Output the (X, Y) coordinate of the center of the cell containing the given text.  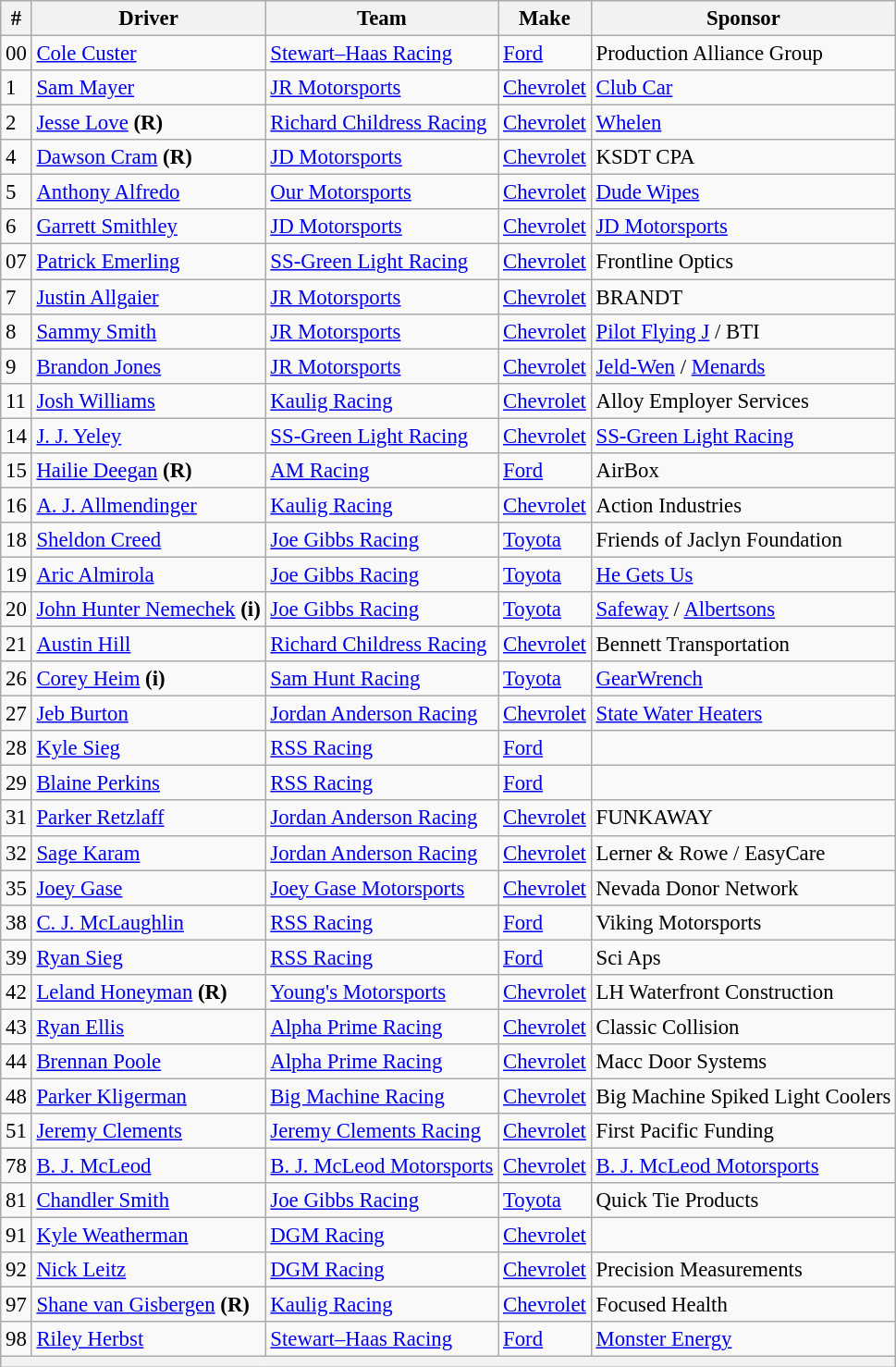
6 (17, 227)
Riley Herbst (148, 1340)
State Water Heaters (743, 714)
Anthony Alfredo (148, 192)
5 (17, 192)
2 (17, 123)
Nevada Donor Network (743, 888)
Focused Health (743, 1305)
1 (17, 88)
Team (382, 18)
98 (17, 1340)
Friends of Jaclyn Foundation (743, 540)
Make (545, 18)
4 (17, 157)
Dude Wipes (743, 192)
97 (17, 1305)
Sponsor (743, 18)
16 (17, 505)
Parker Kligerman (148, 1096)
Jesse Love (R) (148, 123)
Viking Motorsports (743, 922)
Big Machine Racing (382, 1096)
Sam Mayer (148, 88)
51 (17, 1131)
Sage Karam (148, 853)
Patrick Emerling (148, 262)
Action Industries (743, 505)
Sci Aps (743, 957)
Dawson Cram (R) (148, 157)
John Hunter Nemechek (i) (148, 610)
15 (17, 471)
42 (17, 992)
Bennett Transportation (743, 645)
92 (17, 1270)
28 (17, 748)
Hailie Deegan (R) (148, 471)
Garrett Smithley (148, 227)
Josh Williams (148, 400)
07 (17, 262)
Precision Measurements (743, 1270)
FUNKAWAY (743, 819)
AirBox (743, 471)
Jeb Burton (148, 714)
9 (17, 366)
81 (17, 1201)
27 (17, 714)
He Gets Us (743, 574)
B. J. McLeod (148, 1166)
Kyle Sieg (148, 748)
Brandon Jones (148, 366)
Jeld-Wen / Menards (743, 366)
00 (17, 54)
Whelen (743, 123)
14 (17, 436)
Ryan Ellis (148, 1027)
31 (17, 819)
Joey Gase (148, 888)
38 (17, 922)
91 (17, 1236)
Parker Retzlaff (148, 819)
Big Machine Spiked Light Coolers (743, 1096)
20 (17, 610)
Monster Energy (743, 1340)
7 (17, 297)
Justin Allgaier (148, 297)
19 (17, 574)
8 (17, 331)
Chandler Smith (148, 1201)
32 (17, 853)
C. J. McLaughlin (148, 922)
29 (17, 783)
Ryan Sieg (148, 957)
11 (17, 400)
Sheldon Creed (148, 540)
KSDT CPA (743, 157)
Blaine Perkins (148, 783)
Quick Tie Products (743, 1201)
Pilot Flying J / BTI (743, 331)
Our Motorsports (382, 192)
Kyle Weatherman (148, 1236)
78 (17, 1166)
Shane van Gisbergen (R) (148, 1305)
J. J. Yeley (148, 436)
Production Alliance Group (743, 54)
Corey Heim (i) (148, 679)
Club Car (743, 88)
BRANDT (743, 297)
48 (17, 1096)
Alloy Employer Services (743, 400)
Frontline Optics (743, 262)
Driver (148, 18)
Jeremy Clements Racing (382, 1131)
Jeremy Clements (148, 1131)
Joey Gase Motorsports (382, 888)
Macc Door Systems (743, 1062)
39 (17, 957)
LH Waterfront Construction (743, 992)
Leland Honeyman (R) (148, 992)
Brennan Poole (148, 1062)
21 (17, 645)
Aric Almirola (148, 574)
GearWrench (743, 679)
44 (17, 1062)
Cole Custer (148, 54)
18 (17, 540)
Nick Leitz (148, 1270)
Lerner & Rowe / EasyCare (743, 853)
# (17, 18)
Young's Motorsports (382, 992)
43 (17, 1027)
First Pacific Funding (743, 1131)
Sammy Smith (148, 331)
Austin Hill (148, 645)
35 (17, 888)
AM Racing (382, 471)
Sam Hunt Racing (382, 679)
Safeway / Albertsons (743, 610)
Classic Collision (743, 1027)
A. J. Allmendinger (148, 505)
26 (17, 679)
